Pinpoint the cell where the given text exists, returning its [x, y] midpoint coordinate. 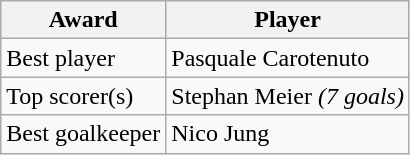
Stephan Meier (7 goals) [288, 96]
Award [84, 20]
Best goalkeeper [84, 134]
Best player [84, 58]
Player [288, 20]
Nico Jung [288, 134]
Pasquale Carotenuto [288, 58]
Top scorer(s) [84, 96]
